Capture the cell that displays the provided text and extract its [X, Y] central coordinate. 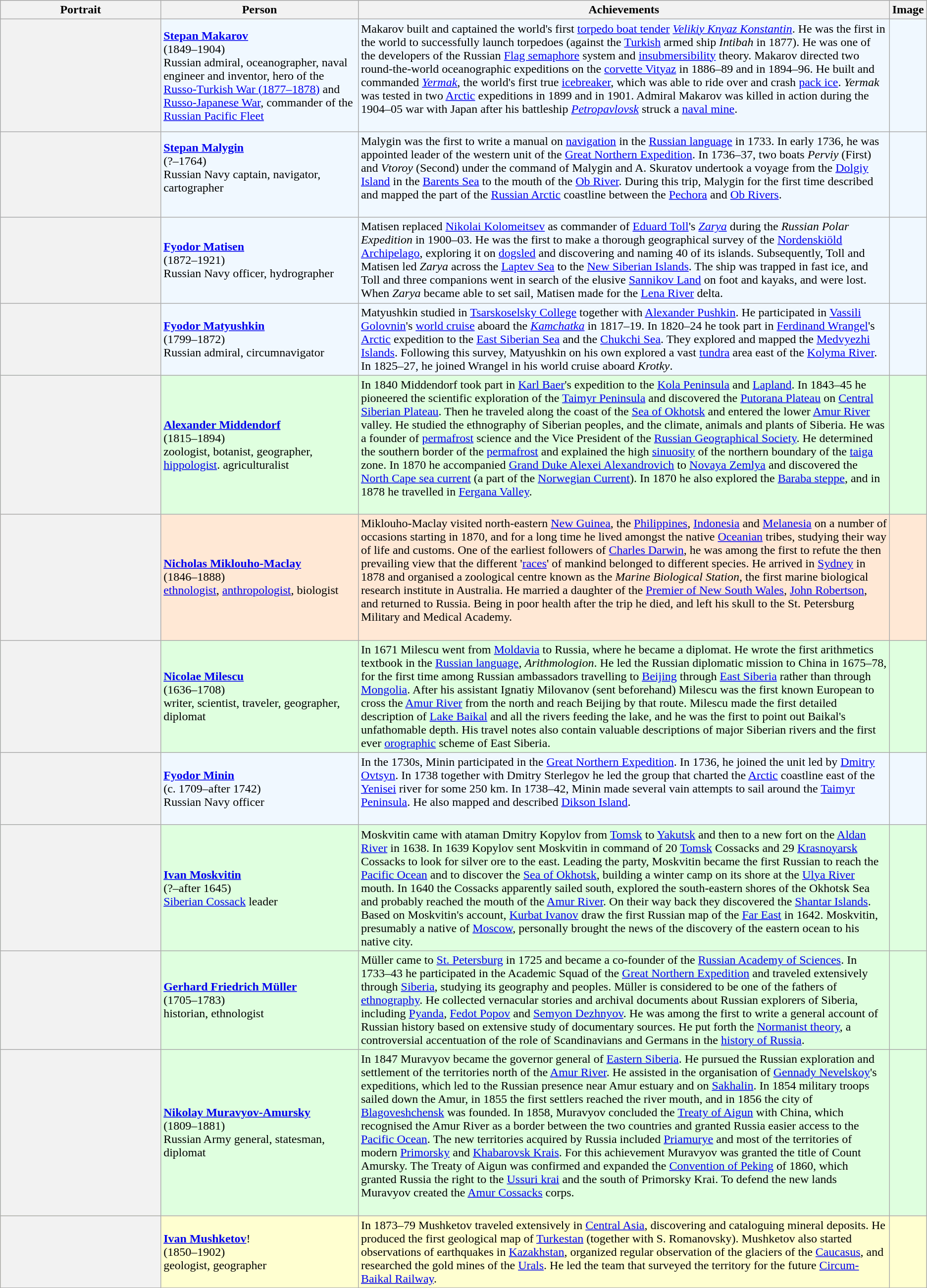
Ivan Moskvitin(?–after 1645)Siberian Cossack leader [259, 888]
Achievements [624, 10]
Stepan Malygin(?–1764)Russian Navy captain, navigator, cartographer [259, 174]
Image [908, 10]
Nikolay Muravyov-Amursky(1809–1881)Russian Army general, statesman, diplomat [259, 1133]
Portrait [81, 10]
Fyodor Minin(c. 1709–after 1742)Russian Navy officer [259, 789]
Person [259, 10]
Ivan Mushketov!(1850–1902)geologist, geographer [259, 1252]
Alexander Middendorf(1815–1894)zoologist, botanist, geographer, hippologist. agriculturalist [259, 445]
Fyodor Matyushkin(1799–1872)Russian admiral, circumnavigator [259, 339]
Gerhard Friedrich Müller(1705–1783)historian, ethnologist [259, 1000]
Fyodor Matisen(1872–1921)Russian Navy officer, hydrographer [259, 260]
Nicholas Miklouho-Maclay(1846–1888)ethnologist, anthropologist, biologist [259, 577]
Nicolae Milescu(1636–1708)writer, scientist, traveler, geographer, diplomat [259, 696]
